Return (X, Y) of the center of cell containing provided text 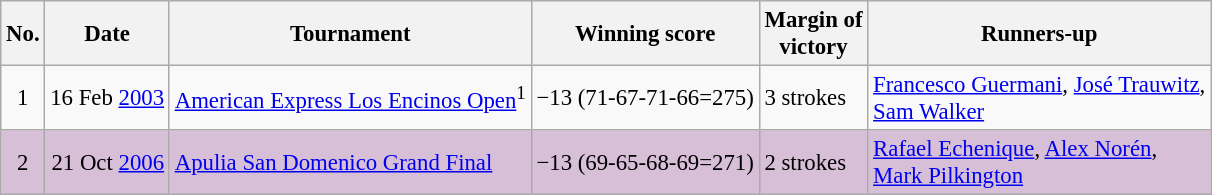
Runners-up (1040, 34)
2 strokes (814, 162)
American Express Los Encinos Open1 (350, 98)
−13 (71-67-71-66=275) (645, 98)
21 Oct 2006 (107, 162)
−13 (69-65-68-69=271) (645, 162)
Date (107, 34)
1 (23, 98)
Rafael Echenique, Alex Norén, Mark Pilkington (1040, 162)
Tournament (350, 34)
3 strokes (814, 98)
16 Feb 2003 (107, 98)
Francesco Guermani, José Trauwitz, Sam Walker (1040, 98)
No. (23, 34)
Apulia San Domenico Grand Final (350, 162)
Margin ofvictory (814, 34)
2 (23, 162)
Winning score (645, 34)
